For the text-containing cell, return its midpoint in [X, Y] coordinate format. 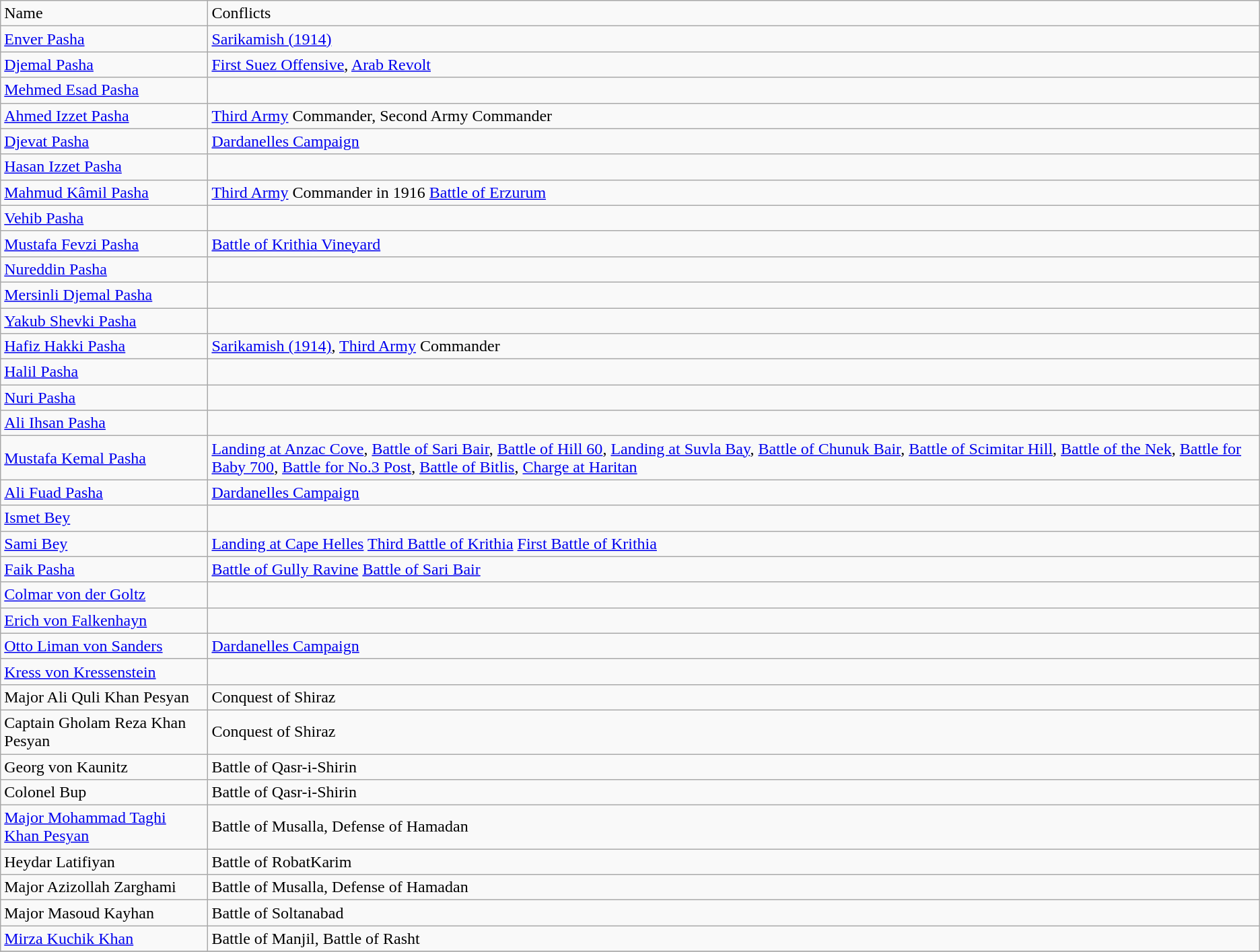
Battle of Gully Ravine Battle of Sari Bair [734, 569]
Heydar Latifiyan [104, 862]
Hasan Izzet Pasha [104, 167]
Third Army Commander in 1916 Battle of Erzurum [734, 192]
Ali Fuad Pasha [104, 492]
Ali Ihsan Pasha [104, 423]
Captain Gholam Reza Khan Pesyan [104, 732]
Battle of RobatKarim [734, 862]
Sarikamish (1914), Third Army Commander [734, 346]
First Suez Offensive, Arab Revolt [734, 65]
Vehib Pasha [104, 218]
Mehmed Esad Pasha [104, 90]
Yakub Shevki Pasha [104, 321]
Name [104, 13]
Halil Pasha [104, 372]
Conflicts [734, 13]
Georg von Kaunitz [104, 766]
Third Army Commander, Second Army Commander [734, 116]
Mirza Kuchik Khan [104, 939]
Mersinli Djemal Pasha [104, 295]
Sami Bey [104, 544]
Kress von Kressenstein [104, 671]
Mahmud Kâmil Pasha [104, 192]
Mustafa Fevzi Pasha [104, 244]
Battle of Krithia Vineyard [734, 244]
Ismet Bey [104, 518]
Major Masoud Kayhan [104, 913]
Erich von Falkenhayn [104, 620]
Landing at Cape Helles Third Battle of Krithia First Battle of Krithia [734, 544]
Colmar von der Goltz [104, 595]
Otto Liman von Sanders [104, 646]
Faik Pasha [104, 569]
Hafiz Hakki Pasha [104, 346]
Djemal Pasha [104, 65]
Battle of Manjil, Battle of Rasht [734, 939]
Major Azizollah Zarghami [104, 887]
Sarikamish (1914) [734, 39]
Major Mohammad Taghi Khan Pesyan [104, 828]
Nureddin Pasha [104, 269]
Battle of Soltanabad [734, 913]
Mustafa Kemal Pasha [104, 457]
Djevat Pasha [104, 141]
Colonel Bup [104, 793]
Enver Pasha [104, 39]
Nuri Pasha [104, 398]
Ahmed Izzet Pasha [104, 116]
Major Ali Quli Khan Pesyan [104, 697]
